Return [x, y] of the center of cell containing provided text 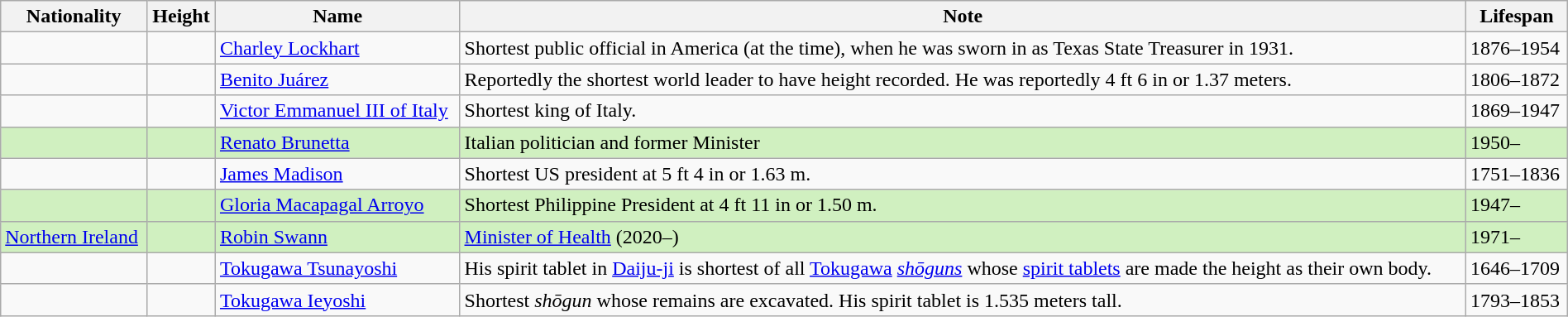
Benito Juárez [337, 79]
James Madison [337, 174]
Name [337, 17]
Italian politician and former Minister [963, 142]
Lifespan [1517, 17]
1947– [1517, 205]
1950– [1517, 142]
Gloria Macapagal Arroyo [337, 205]
Minister of Health (2020–) [963, 237]
Shortest shōgun whose remains are excavated. His spirit tablet is 1.535 meters tall. [963, 300]
Tokugawa Tsunayoshi [337, 268]
1751–1836 [1517, 174]
Reportedly the shortest world leader to have height recorded. He was reportedly 4 ft 6 in or 1.37 meters. [963, 79]
His spirit tablet in Daiju-ji is shortest of all Tokugawa shōguns whose spirit tablets are made the height as their own body. [963, 268]
Robin Swann [337, 237]
Nationality [74, 17]
Shortest king of Italy. [963, 111]
1869–1947 [1517, 111]
1971– [1517, 237]
1806–1872 [1517, 79]
Shortest US president at 5 ft 4 in or 1.63 m. [963, 174]
1876–1954 [1517, 48]
Victor Emmanuel III of Italy [337, 111]
1646–1709 [1517, 268]
Note [963, 17]
Shortest public official in America (at the time), when he was sworn in as Texas State Treasurer in 1931. [963, 48]
Tokugawa Ieyoshi [337, 300]
Northern Ireland [74, 237]
1793–1853 [1517, 300]
Height [182, 17]
Charley Lockhart [337, 48]
Renato Brunetta [337, 142]
Shortest Philippine President at 4 ft 11 in or 1.50 m. [963, 205]
